Find where the given text appears and provide that cell's center as (X, Y) coordinate. 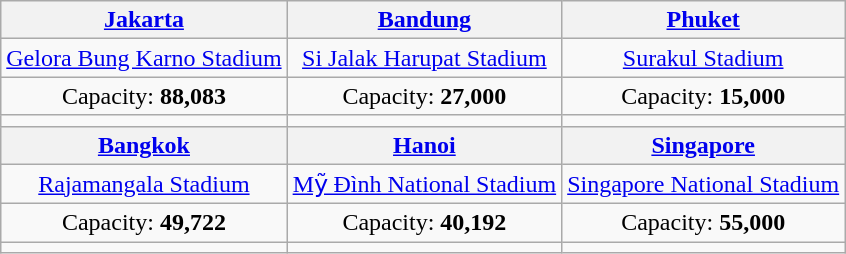
Mỹ Đình National Stadium (424, 184)
Capacity: 40,192 (424, 223)
Capacity: 88,083 (144, 96)
Hanoi (424, 145)
Capacity: 15,000 (704, 96)
Capacity: 55,000 (704, 223)
Bangkok (144, 145)
Capacity: 27,000 (424, 96)
Singapore National Stadium (704, 184)
Bandung (424, 20)
Rajamangala Stadium (144, 184)
Si Jalak Harupat Stadium (424, 58)
Jakarta (144, 20)
Singapore (704, 145)
Capacity: 49,722 (144, 223)
Gelora Bung Karno Stadium (144, 58)
Phuket (704, 20)
Surakul Stadium (704, 58)
